Pinpoint the cell where the given text exists, returning its [x, y] midpoint coordinate. 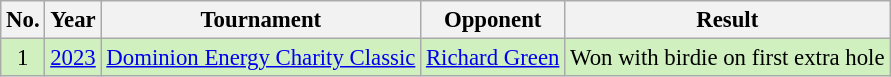
1 [23, 58]
Tournament [261, 20]
No. [23, 20]
Opponent [493, 20]
Won with birdie on first extra hole [728, 58]
Result [728, 20]
Year [73, 20]
Dominion Energy Charity Classic [261, 58]
2023 [73, 58]
Richard Green [493, 58]
